Return [x, y] of the center of cell containing provided text 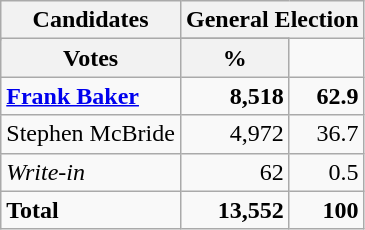
Candidates [91, 20]
62.9 [326, 96]
8,518 [234, 96]
Votes [91, 58]
Frank Baker [91, 96]
36.7 [326, 134]
4,972 [234, 134]
Total [91, 210]
Write-in [91, 172]
Stephen McBride [91, 134]
13,552 [234, 210]
0.5 [326, 172]
General Election [272, 20]
100 [326, 210]
62 [234, 172]
% [234, 58]
